Locate the cell with the specified text and output its [x, y] center coordinate. 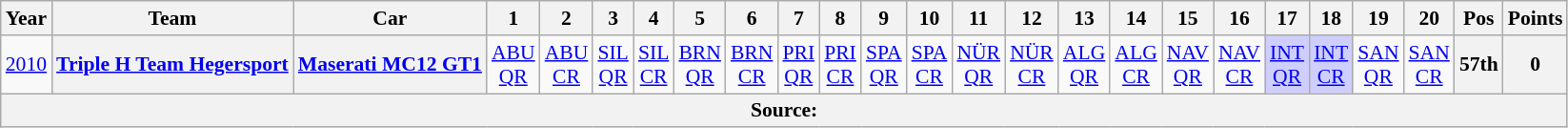
BRNQR [699, 65]
1 [513, 18]
11 [978, 18]
12 [1032, 18]
ALGQR [1084, 65]
NAVQR [1188, 65]
INTCR [1331, 65]
9 [884, 18]
15 [1188, 18]
Source: [785, 111]
16 [1239, 18]
5 [699, 18]
ALGCR [1136, 65]
SPACR [930, 65]
SILQR [613, 65]
0 [1536, 65]
57th [1478, 65]
SILCR [653, 65]
3 [613, 18]
17 [1287, 18]
NÜRQR [978, 65]
Points [1536, 18]
4 [653, 18]
6 [753, 18]
Triple H Team Hegersport [172, 65]
2 [567, 18]
BRNCR [753, 65]
SANQR [1377, 65]
Maserati MC12 GT1 [391, 65]
Team [172, 18]
SANCR [1429, 65]
18 [1331, 18]
8 [840, 18]
NAVCR [1239, 65]
10 [930, 18]
ABUCR [567, 65]
INTQR [1287, 65]
2010 [27, 65]
NÜRCR [1032, 65]
PRIQR [798, 65]
19 [1377, 18]
Car [391, 18]
PRICR [840, 65]
Pos [1478, 18]
7 [798, 18]
ABUQR [513, 65]
14 [1136, 18]
SPAQR [884, 65]
20 [1429, 18]
Year [27, 18]
13 [1084, 18]
